For the text-containing cell, return its midpoint in [x, y] coordinate format. 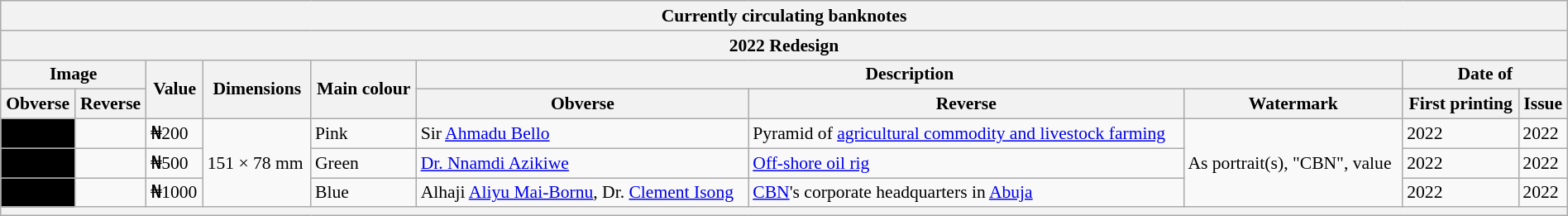
Value [175, 89]
Off-shore oil rig [966, 163]
₦500 [175, 163]
Watermark [1293, 104]
Blue [364, 193]
Description [910, 74]
Issue [1543, 104]
Main colour [364, 89]
Pink [364, 134]
CBN's corporate headquarters in Abuja [966, 193]
First printing [1460, 104]
Currently circulating banknotes [784, 16]
Pyramid of agricultural commodity and livestock farming [966, 134]
151 × 78 mm [257, 164]
Alhaji Aliyu Mai-Bornu, Dr. Clement Isong [583, 193]
Green [364, 163]
Image [74, 74]
2022 Redesign [784, 46]
Dimensions [257, 89]
Dr. Nnamdi Azikiwe [583, 163]
Date of [1485, 74]
₦1000 [175, 193]
Sir Ahmadu Bello [583, 134]
As portrait(s), "CBN", value [1293, 164]
₦200 [175, 134]
